Return [x, y] of the center of cell containing provided text 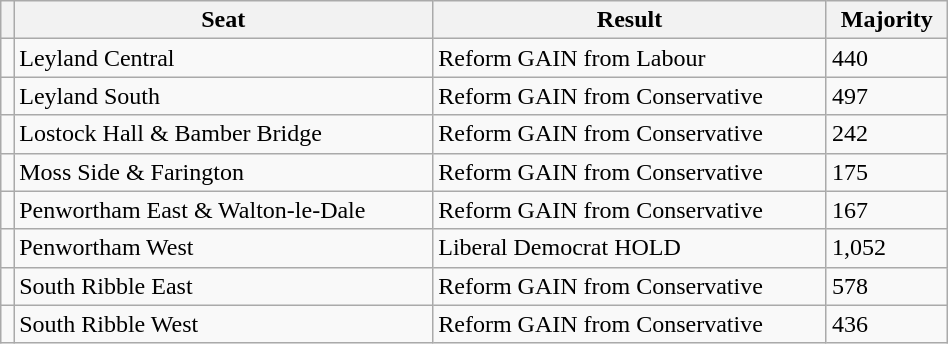
Seat [224, 20]
175 [886, 172]
242 [886, 134]
578 [886, 286]
Reform GAIN from Labour [630, 58]
South Ribble East [224, 286]
Penwortham West [224, 248]
Leyland Central [224, 58]
Leyland South [224, 96]
Lostock Hall & Bamber Bridge [224, 134]
Liberal Democrat HOLD [630, 248]
Moss Side & Farington [224, 172]
167 [886, 210]
1,052 [886, 248]
440 [886, 58]
South Ribble West [224, 324]
436 [886, 324]
Majority [886, 20]
Penwortham East & Walton-le-Dale [224, 210]
Result [630, 20]
497 [886, 96]
